Output the (X, Y) coordinate of the center of the cell containing the given text.  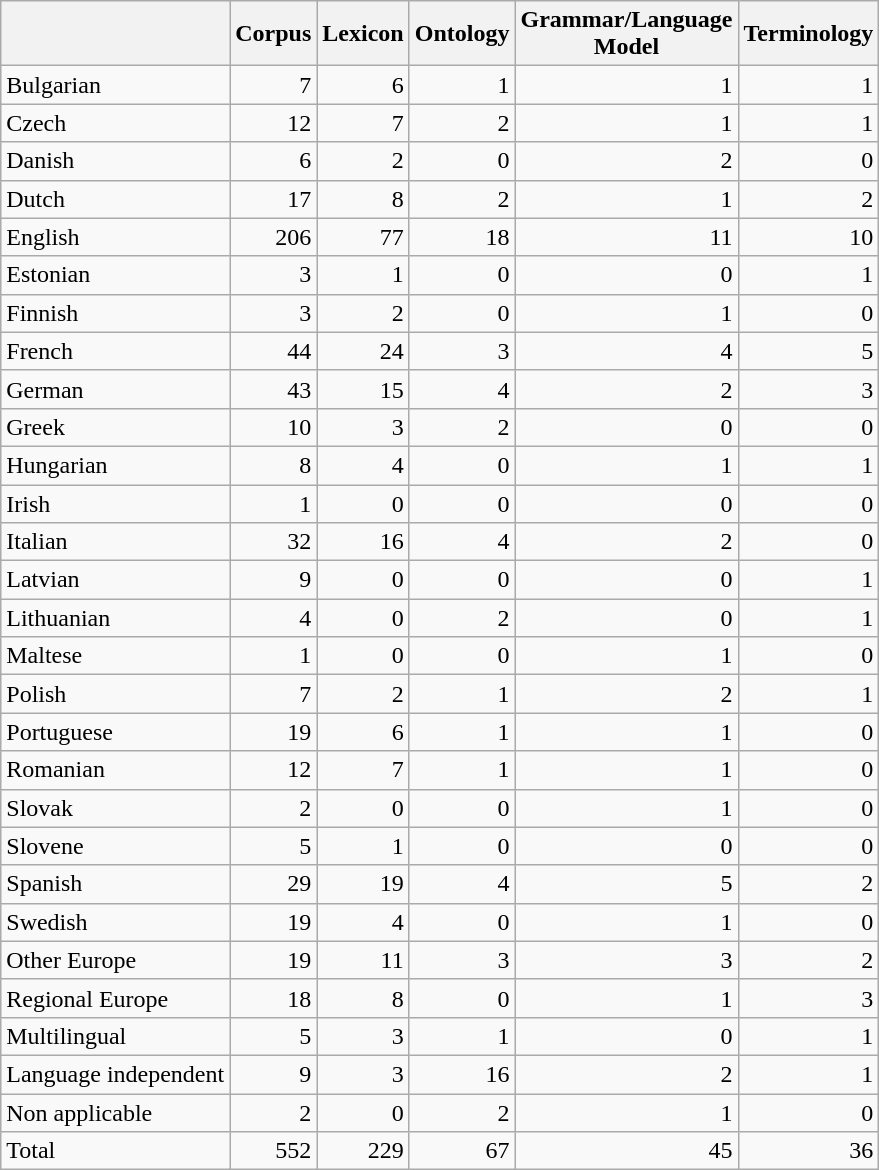
Lexicon (363, 34)
Polish (116, 694)
206 (274, 237)
German (116, 389)
Latvian (116, 580)
Danish (116, 161)
Czech (116, 123)
552 (274, 1151)
43 (274, 389)
Portuguese (116, 732)
Finnish (116, 313)
Ontology (462, 34)
Slovene (116, 846)
Italian (116, 542)
Estonian (116, 275)
29 (274, 884)
32 (274, 542)
Irish (116, 503)
Regional Europe (116, 998)
Spanish (116, 884)
44 (274, 351)
English (116, 237)
45 (626, 1151)
Non applicable (116, 1113)
Swedish (116, 922)
Grammar/LanguageModel (626, 34)
Language independent (116, 1074)
French (116, 351)
24 (363, 351)
Other Europe (116, 960)
36 (808, 1151)
77 (363, 237)
Slovak (116, 808)
Total (116, 1151)
229 (363, 1151)
Terminology (808, 34)
Corpus (274, 34)
Greek (116, 427)
Multilingual (116, 1036)
Maltese (116, 656)
15 (363, 389)
Bulgarian (116, 85)
Lithuanian (116, 618)
17 (274, 199)
Dutch (116, 199)
Romanian (116, 770)
67 (462, 1151)
Hungarian (116, 465)
